Capture the cell that displays the provided text and extract its [x, y] central coordinate. 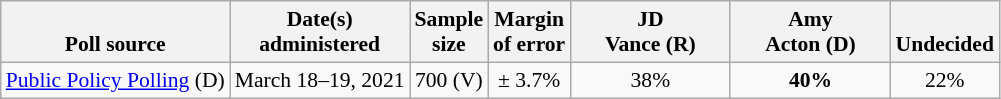
22% [945, 80]
March 18–19, 2021 [320, 80]
JDVance (R) [650, 32]
Marginof error [529, 32]
Date(s)administered [320, 32]
Public Policy Polling (D) [116, 80]
38% [650, 80]
Samplesize [449, 32]
700 (V) [449, 80]
Undecided [945, 32]
AmyActon (D) [810, 32]
Poll source [116, 32]
± 3.7% [529, 80]
40% [810, 80]
